Capture the cell that displays the provided text and extract its [x, y] central coordinate. 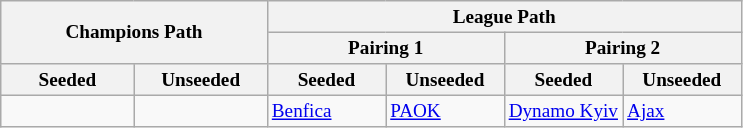
League Path [504, 17]
Ajax [682, 111]
PAOK [445, 111]
Champions Path [134, 32]
Pairing 1 [386, 48]
Pairing 2 [622, 48]
Dynamo Kyiv [563, 111]
Benfica [326, 111]
